Pinpoint the cell where the given text exists, returning its [X, Y] midpoint coordinate. 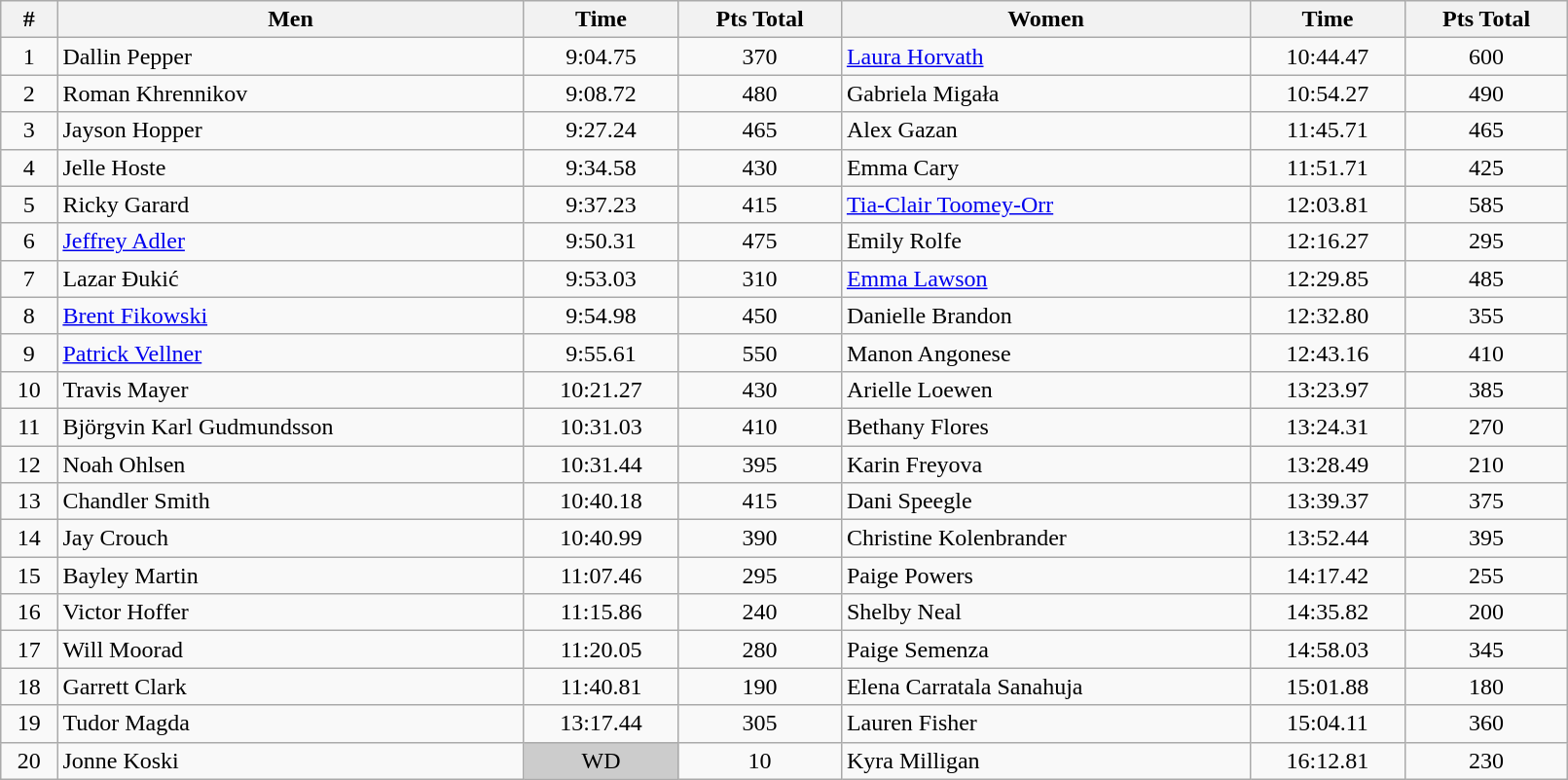
10:40.99 [602, 539]
15 [29, 576]
Dani Speegle [1045, 501]
Emma Cary [1045, 167]
10:54.27 [1328, 93]
7 [29, 279]
11:20.05 [602, 650]
11:07.46 [602, 576]
345 [1486, 650]
16 [29, 613]
Alex Gazan [1045, 130]
9:55.61 [602, 353]
Noah Ohlsen [290, 464]
19 [29, 724]
13:24.31 [1328, 427]
Gabriela Migała [1045, 93]
Tia-Clair Toomey-Orr [1045, 204]
11 [29, 427]
485 [1486, 279]
Will Moorad [290, 650]
Karin Freyova [1045, 464]
230 [1486, 761]
Jonne Koski [290, 761]
Jay Crouch [290, 539]
550 [760, 353]
475 [760, 241]
Lazar Đukić [290, 279]
Bethany Flores [1045, 427]
200 [1486, 613]
9:53.03 [602, 279]
375 [1486, 501]
Emma Lawson [1045, 279]
8 [29, 316]
Kyra Milligan [1045, 761]
11:15.86 [602, 613]
Travis Mayer [290, 390]
13:28.49 [1328, 464]
Christine Kolenbrander [1045, 539]
Dallin Pepper [290, 56]
Patrick Vellner [290, 353]
9:54.98 [602, 316]
385 [1486, 390]
10:44.47 [1328, 56]
6 [29, 241]
2 [29, 93]
490 [1486, 93]
9:27.24 [602, 130]
17 [29, 650]
9:34.58 [602, 167]
Women [1045, 19]
9:08.72 [602, 93]
14:35.82 [1328, 613]
305 [760, 724]
310 [760, 279]
Paige Powers [1045, 576]
Men [290, 19]
11:45.71 [1328, 130]
13:39.37 [1328, 501]
12:43.16 [1328, 353]
10:40.18 [602, 501]
Paige Semenza [1045, 650]
210 [1486, 464]
Elena Carratala Sanahuja [1045, 687]
240 [760, 613]
450 [760, 316]
1 [29, 56]
280 [760, 650]
9:37.23 [602, 204]
Lauren Fisher [1045, 724]
600 [1486, 56]
12:32.80 [1328, 316]
10:31.44 [602, 464]
15:04.11 [1328, 724]
370 [760, 56]
Danielle Brandon [1045, 316]
Jelle Hoste [290, 167]
5 [29, 204]
9:50.31 [602, 241]
12 [29, 464]
13:52.44 [1328, 539]
9 [29, 353]
Roman Khrennikov [290, 93]
425 [1486, 167]
4 [29, 167]
Tudor Magda [290, 724]
Brent Fikowski [290, 316]
190 [760, 687]
16:12.81 [1328, 761]
# [29, 19]
Björgvin Karl Gudmundsson [290, 427]
Jayson Hopper [290, 130]
Jeffrey Adler [290, 241]
180 [1486, 687]
13:23.97 [1328, 390]
Laura Horvath [1045, 56]
20 [29, 761]
355 [1486, 316]
Chandler Smith [290, 501]
Garrett Clark [290, 687]
3 [29, 130]
270 [1486, 427]
11:51.71 [1328, 167]
255 [1486, 576]
14:58.03 [1328, 650]
18 [29, 687]
585 [1486, 204]
Ricky Garard [290, 204]
390 [760, 539]
14:17.42 [1328, 576]
Manon Angonese [1045, 353]
480 [760, 93]
14 [29, 539]
15:01.88 [1328, 687]
Victor Hoffer [290, 613]
Bayley Martin [290, 576]
WD [602, 761]
13 [29, 501]
12:16.27 [1328, 241]
12:29.85 [1328, 279]
10:21.27 [602, 390]
9:04.75 [602, 56]
Arielle Loewen [1045, 390]
360 [1486, 724]
10:31.03 [602, 427]
13:17.44 [602, 724]
Shelby Neal [1045, 613]
11:40.81 [602, 687]
Emily Rolfe [1045, 241]
12:03.81 [1328, 204]
